Determine the (x, y) coordinate at the center of the cell enclosing the given text.  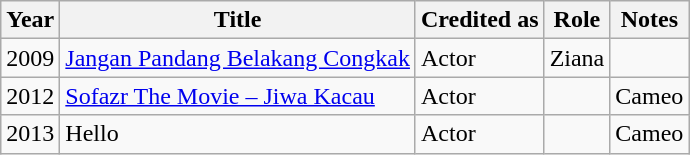
2013 (30, 134)
Hello (238, 134)
Credited as (480, 20)
Jangan Pandang Belakang Congkak (238, 58)
Role (577, 20)
Ziana (577, 58)
Sofazr The Movie – Jiwa Kacau (238, 96)
2012 (30, 96)
2009 (30, 58)
Notes (650, 20)
Year (30, 20)
Title (238, 20)
